Return [x, y] of the center of cell containing provided text 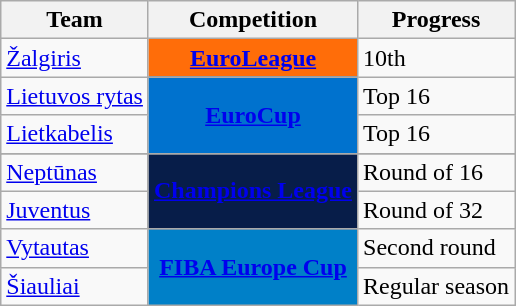
FIBA Europe Cup [252, 267]
10th [436, 58]
Šiauliai [75, 286]
Juventus [75, 210]
Lietuvos rytas [75, 96]
EuroCup [252, 115]
Žalgiris [75, 58]
Regular season [436, 286]
Champions League [252, 191]
Team [75, 20]
Competition [252, 20]
Neptūnas [75, 172]
EuroLeague [252, 58]
Round of 16 [436, 172]
Round of 32 [436, 210]
Second round [436, 248]
Vytautas [75, 248]
Lietkabelis [75, 134]
Progress [436, 20]
